For the text-containing cell, return its midpoint in [X, Y] coordinate format. 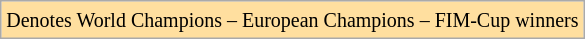
Denotes World Champions – European Champions – FIM-Cup winners [292, 20]
